Find where the given text appears and provide that cell's center as (X, Y) coordinate. 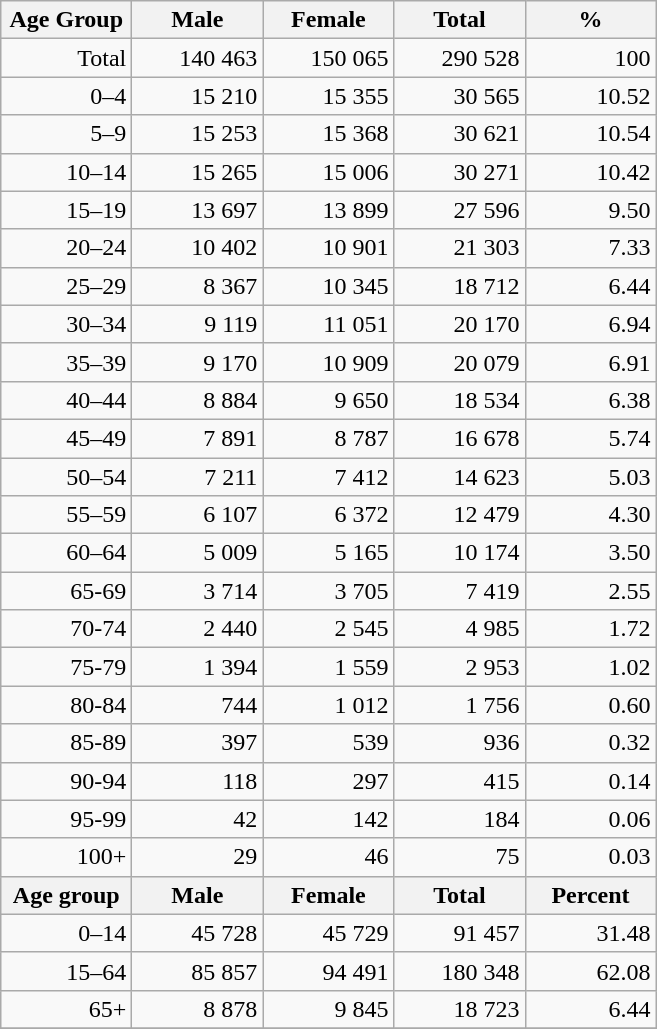
10 174 (460, 553)
18 712 (460, 286)
40–44 (66, 400)
5 165 (328, 553)
16 678 (460, 438)
80-84 (66, 705)
10 402 (198, 248)
75-79 (66, 667)
45–49 (66, 438)
15 368 (328, 134)
11 051 (328, 324)
15–19 (66, 210)
30–34 (66, 324)
5.74 (590, 438)
10 909 (328, 362)
118 (198, 781)
5.03 (590, 477)
50–54 (66, 477)
184 (460, 819)
29 (198, 857)
1.02 (590, 667)
55–59 (66, 515)
7 412 (328, 477)
10.52 (590, 96)
415 (460, 781)
12 479 (460, 515)
13 899 (328, 210)
10–14 (66, 172)
94 491 (328, 971)
30 621 (460, 134)
15 006 (328, 172)
1 756 (460, 705)
85-89 (66, 743)
539 (328, 743)
8 884 (198, 400)
30 271 (460, 172)
2 545 (328, 629)
9 119 (198, 324)
180 348 (460, 971)
0.32 (590, 743)
10 901 (328, 248)
8 787 (328, 438)
15 210 (198, 96)
65+ (66, 1009)
3 705 (328, 591)
0–14 (66, 933)
Age group (66, 895)
6.38 (590, 400)
21 303 (460, 248)
7 419 (460, 591)
100+ (66, 857)
20 079 (460, 362)
9 170 (198, 362)
0.14 (590, 781)
35–39 (66, 362)
31.48 (590, 933)
1 559 (328, 667)
5–9 (66, 134)
10 345 (328, 286)
397 (198, 743)
2 953 (460, 667)
% (590, 20)
46 (328, 857)
70-74 (66, 629)
8 367 (198, 286)
15 253 (198, 134)
95-99 (66, 819)
90-94 (66, 781)
936 (460, 743)
30 565 (460, 96)
3 714 (198, 591)
18 723 (460, 1009)
6.91 (590, 362)
6 107 (198, 515)
62.08 (590, 971)
4 985 (460, 629)
744 (198, 705)
7 211 (198, 477)
15 265 (198, 172)
4.30 (590, 515)
3.50 (590, 553)
8 878 (198, 1009)
142 (328, 819)
45 729 (328, 933)
9 845 (328, 1009)
10.54 (590, 134)
85 857 (198, 971)
13 697 (198, 210)
91 457 (460, 933)
75 (460, 857)
0.60 (590, 705)
14 623 (460, 477)
65-69 (66, 591)
45 728 (198, 933)
20 170 (460, 324)
290 528 (460, 58)
20–24 (66, 248)
0.03 (590, 857)
5 009 (198, 553)
0–4 (66, 96)
0.06 (590, 819)
297 (328, 781)
1 012 (328, 705)
15 355 (328, 96)
15–64 (66, 971)
6.94 (590, 324)
Age Group (66, 20)
1 394 (198, 667)
7.33 (590, 248)
2 440 (198, 629)
Percent (590, 895)
7 891 (198, 438)
9.50 (590, 210)
60–64 (66, 553)
2.55 (590, 591)
18 534 (460, 400)
42 (198, 819)
1.72 (590, 629)
150 065 (328, 58)
10.42 (590, 172)
6 372 (328, 515)
100 (590, 58)
27 596 (460, 210)
140 463 (198, 58)
25–29 (66, 286)
9 650 (328, 400)
